Provide the [X, Y] coordinate of the cell's center where the given text is located.  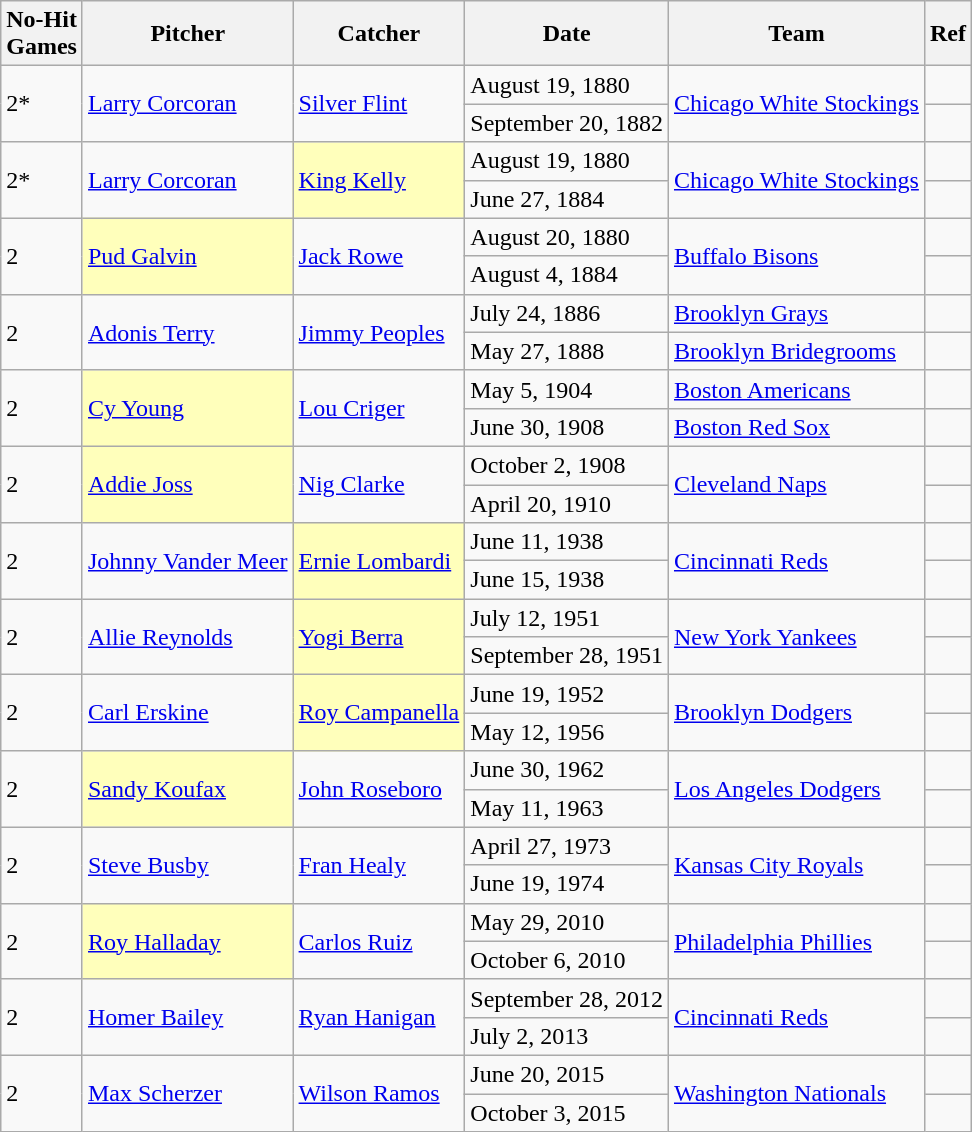
Cleveland Naps [796, 484]
September 28, 1951 [567, 656]
Silver Flint [379, 104]
Pud Galvin [188, 256]
Carlos Ruiz [379, 941]
Team [796, 34]
May 11, 1963 [567, 808]
Max Scherzer [188, 1093]
Washington Nationals [796, 1093]
Boston Red Sox [796, 427]
Roy Halladay [188, 941]
Addie Joss [188, 484]
Johnny Vander Meer [188, 561]
Lou Criger [379, 408]
June 19, 1952 [567, 694]
John Roseboro [379, 789]
Jimmy Peoples [379, 332]
Date [567, 34]
June 19, 1974 [567, 884]
August 4, 1884 [567, 275]
Philadelphia Phillies [796, 941]
Brooklyn Dodgers [796, 713]
Allie Reynolds [188, 637]
Ernie Lombardi [379, 561]
Kansas City Royals [796, 865]
Homer Bailey [188, 1017]
Brooklyn Bridegrooms [796, 351]
April 20, 1910 [567, 503]
Ryan Hanigan [379, 1017]
No-HitGames [42, 34]
Roy Campanella [379, 713]
September 28, 2012 [567, 998]
July 2, 2013 [567, 1036]
July 24, 1886 [567, 313]
October 6, 2010 [567, 960]
Los Angeles Dodgers [796, 789]
July 12, 1951 [567, 618]
Fran Healy [379, 865]
May 12, 1956 [567, 732]
Catcher [379, 34]
New York Yankees [796, 637]
Buffalo Bisons [796, 256]
June 30, 1962 [567, 770]
May 27, 1888 [567, 351]
Sandy Koufax [188, 789]
Nig Clarke [379, 484]
Jack Rowe [379, 256]
October 3, 2015 [567, 1113]
Ref [948, 34]
June 27, 1884 [567, 199]
Brooklyn Grays [796, 313]
Steve Busby [188, 865]
Boston Americans [796, 389]
June 30, 1908 [567, 427]
June 20, 2015 [567, 1074]
June 15, 1938 [567, 580]
Wilson Ramos [379, 1093]
Cy Young [188, 408]
Carl Erskine [188, 713]
May 29, 2010 [567, 922]
August 20, 1880 [567, 237]
May 5, 1904 [567, 389]
Pitcher [188, 34]
April 27, 1973 [567, 846]
October 2, 1908 [567, 465]
Adonis Terry [188, 332]
June 11, 1938 [567, 542]
Yogi Berra [379, 637]
King Kelly [379, 180]
September 20, 1882 [567, 123]
